Return the (x, y) coordinate for the center point of the cell that contains the specified text.  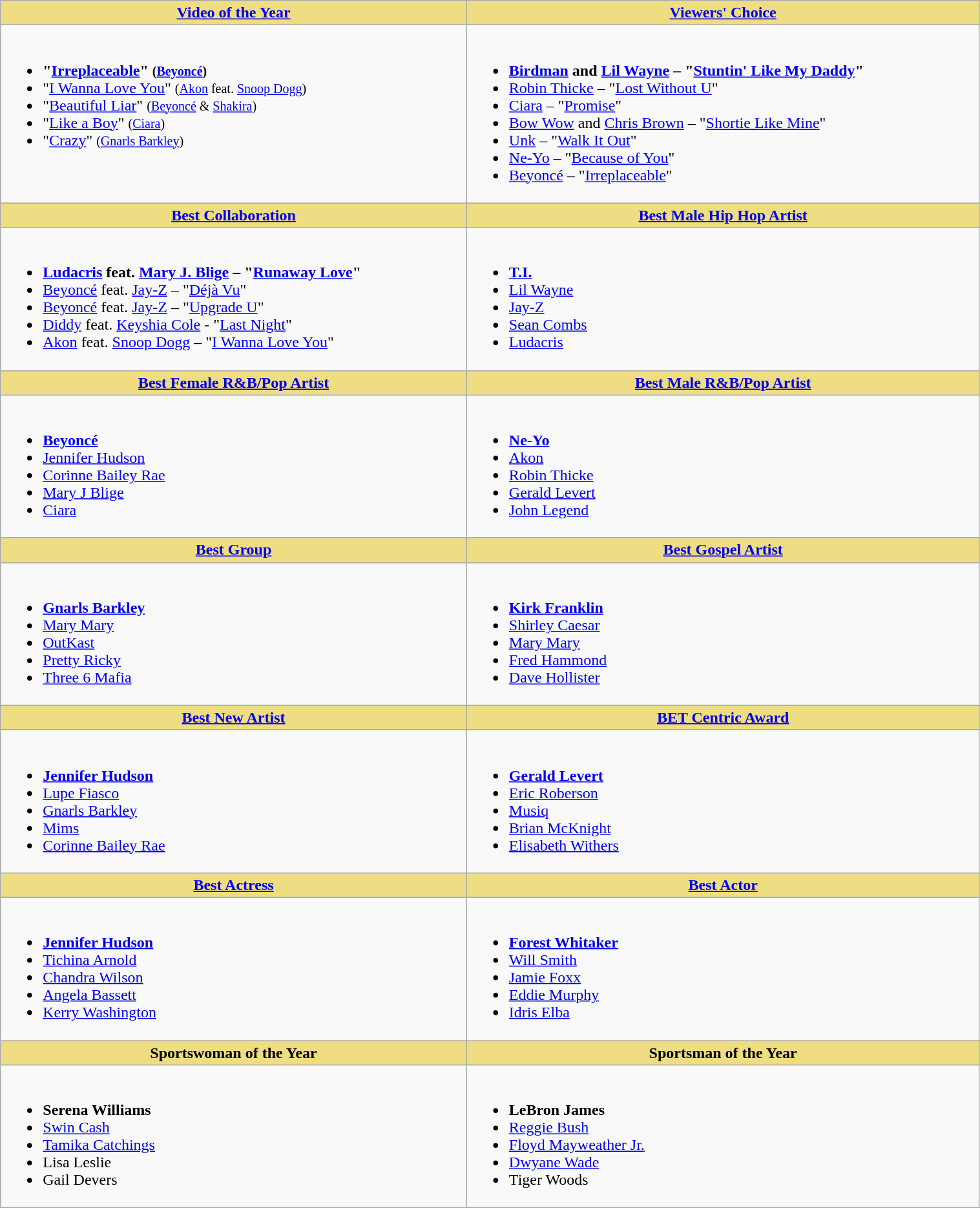
"Irreplaceable" (Beyoncé)"I Wanna Love You" (Akon feat. Snoop Dogg)"Beautiful Liar" (Beyoncé & Shakira)"Like a Boy" (Ciara)"Crazy" (Gnarls Barkley) (234, 114)
Viewers' Choice (723, 13)
Sportsman of the Year (723, 1053)
Ne-YoAkonRobin ThickeGerald LevertJohn Legend (723, 467)
Jennifer HudsonLupe FiascoGnarls BarkleyMimsCorinne Bailey Rae (234, 801)
Serena WilliamsSwin CashTamika CatchingsLisa LeslieGail Devers (234, 1136)
T.I.Lil WayneJay-ZSean CombsLudacris (723, 299)
Best Female R&B/Pop Artist (234, 383)
Best New Artist (234, 717)
Best Actor (723, 885)
Jennifer HudsonTichina ArnoldChandra WilsonAngela BassettKerry Washington (234, 968)
BeyoncéJennifer HudsonCorinne Bailey RaeMary J BligeCiara (234, 467)
Video of the Year (234, 13)
Gerald LevertEric RobersonMusiqBrian McKnightElisabeth Withers (723, 801)
Gnarls BarkleyMary MaryOutKastPretty RickyThree 6 Mafia (234, 633)
BET Centric Award (723, 717)
Kirk FranklinShirley CaesarMary MaryFred HammondDave Hollister (723, 633)
Best Male R&B/Pop Artist (723, 383)
Best Male Hip Hop Artist (723, 215)
Best Actress (234, 885)
Best Collaboration (234, 215)
Best Gospel Artist (723, 550)
LeBron JamesReggie BushFloyd Mayweather Jr.Dwyane WadeTiger Woods (723, 1136)
Best Group (234, 550)
Sportswoman of the Year (234, 1053)
Forest WhitakerWill SmithJamie FoxxEddie MurphyIdris Elba (723, 968)
